Provide the (X, Y) coordinate of the cell's center where the given text is located.  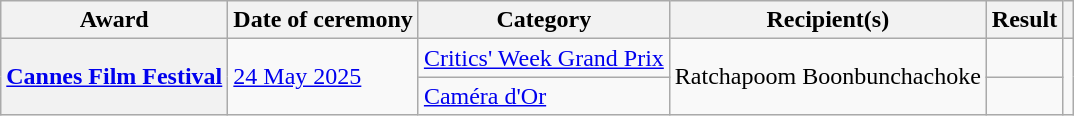
Result (1024, 20)
Caméra d'Or (544, 96)
24 May 2025 (324, 77)
Award (114, 20)
Date of ceremony (324, 20)
Category (544, 20)
Ratchapoom Boonbunchachoke (828, 77)
Recipient(s) (828, 20)
Critics' Week Grand Prix (544, 58)
Cannes Film Festival (114, 77)
